Detect which cell encompasses the target text, then output its [X, Y] center coordinate. 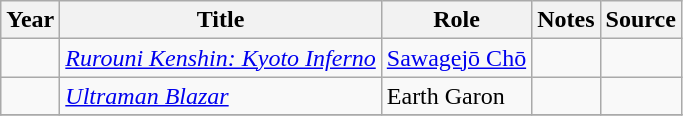
Rurouni Kenshin: Kyoto Inferno [220, 58]
Ultraman Blazar [220, 96]
Title [220, 20]
Year [30, 20]
Role [456, 20]
Notes [566, 20]
Sawagejō Chō [456, 58]
Source [640, 20]
Earth Garon [456, 96]
